Return the [x, y] coordinate for the center point of the cell that contains the specified text.  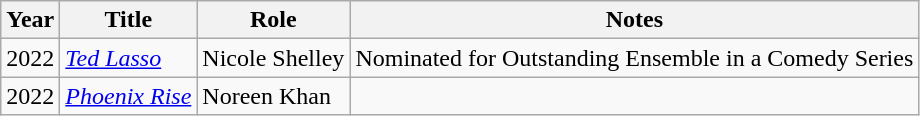
Ted Lasso [128, 58]
Nominated for Outstanding Ensemble in a Comedy Series [634, 58]
Title [128, 20]
Notes [634, 20]
Year [30, 20]
Noreen Khan [274, 96]
Role [274, 20]
Nicole Shelley [274, 58]
Phoenix Rise [128, 96]
